Scan for the cell matching the given text and deliver its (x, y) coordinate at center. 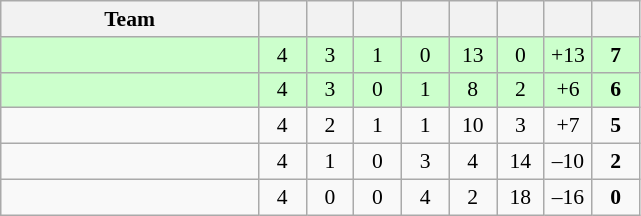
–16 (568, 197)
18 (520, 197)
–10 (568, 162)
13 (473, 55)
14 (520, 162)
+13 (568, 55)
7 (616, 55)
+7 (568, 126)
10 (473, 126)
5 (616, 126)
6 (616, 90)
Team (130, 19)
+6 (568, 90)
8 (473, 90)
